Provide the [X, Y] coordinate of the cell's center where the given text is located.  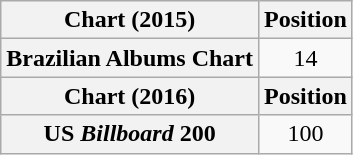
Chart (2016) [130, 96]
14 [306, 58]
US Billboard 200 [130, 134]
100 [306, 134]
Chart (2015) [130, 20]
Brazilian Albums Chart [130, 58]
